Pinpoint the cell where the given text exists, returning its (X, Y) midpoint coordinate. 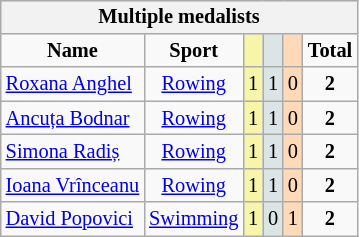
Ioana Vrînceanu (72, 185)
Name (72, 51)
Total (330, 51)
Swimming (194, 219)
Roxana Anghel (72, 84)
David Popovici (72, 219)
Ancuța Bodnar (72, 118)
Sport (194, 51)
Simona Radiș (72, 152)
Multiple medalists (179, 17)
